Detect which cell encompasses the target text, then output its [X, Y] center coordinate. 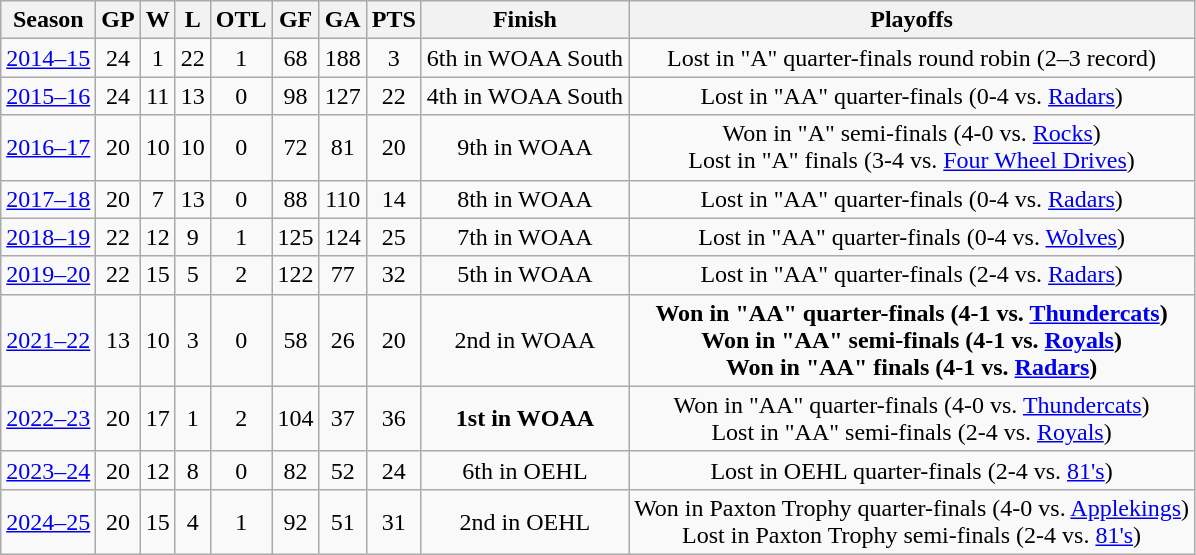
5 [192, 275]
2019–20 [48, 275]
7 [158, 199]
25 [394, 237]
81 [342, 148]
2nd in WOAA [524, 340]
98 [296, 96]
Lost in "AA" quarter-finals (2-4 vs. Radars) [912, 275]
2nd in OEHL [524, 522]
2022–23 [48, 418]
92 [296, 522]
88 [296, 199]
2024–25 [48, 522]
82 [296, 470]
9th in WOAA [524, 148]
37 [342, 418]
72 [296, 148]
W [158, 20]
17 [158, 418]
26 [342, 340]
Season [48, 20]
58 [296, 340]
125 [296, 237]
188 [342, 58]
Won in "AA" quarter-finals (4-1 vs. Thundercats) Won in "AA" semi-finals (4-1 vs. Royals) Won in "AA" finals (4-1 vs. Radars) [912, 340]
7th in WOAA [524, 237]
GA [342, 20]
2017–18 [48, 199]
Won in Paxton Trophy quarter-finals (4-0 vs. Applekings) Lost in Paxton Trophy semi-finals (2-4 vs. 81's) [912, 522]
5th in WOAA [524, 275]
122 [296, 275]
2015–16 [48, 96]
14 [394, 199]
77 [342, 275]
1st in WOAA [524, 418]
2016–17 [48, 148]
36 [394, 418]
32 [394, 275]
2014–15 [48, 58]
127 [342, 96]
2021–22 [48, 340]
Playoffs [912, 20]
6th in WOAA South [524, 58]
L [192, 20]
8th in WOAA [524, 199]
9 [192, 237]
124 [342, 237]
8 [192, 470]
2023–24 [48, 470]
Lost in OEHL quarter-finals (2-4 vs. 81's) [912, 470]
68 [296, 58]
6th in OEHL [524, 470]
OTL [241, 20]
GF [296, 20]
31 [394, 522]
4 [192, 522]
Won in "AA" quarter-finals (4-0 vs. Thundercats) Lost in "AA" semi-finals (2-4 vs. Royals) [912, 418]
110 [342, 199]
Lost in "AA" quarter-finals (0-4 vs. Wolves) [912, 237]
Won in "A" semi-finals (4-0 vs. Rocks) Lost in "A" finals (3-4 vs. Four Wheel Drives) [912, 148]
Lost in "A" quarter-finals round robin (2–3 record) [912, 58]
4th in WOAA South [524, 96]
Finish [524, 20]
11 [158, 96]
PTS [394, 20]
2018–19 [48, 237]
51 [342, 522]
52 [342, 470]
GP [118, 20]
104 [296, 418]
